Identify which cell holds the provided text, then report its (x, y) central coordinate. 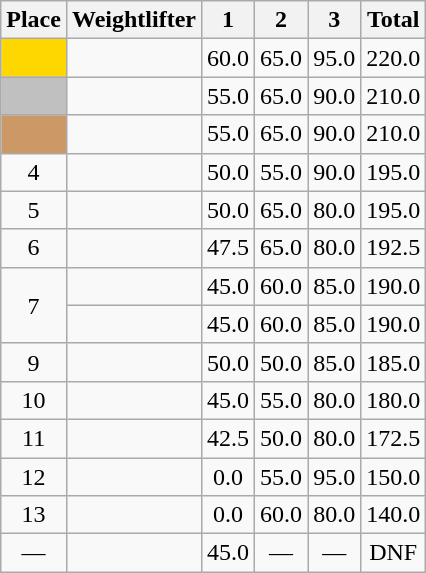
220.0 (394, 58)
172.5 (394, 438)
4 (34, 172)
9 (34, 362)
2 (282, 20)
Weightlifter (134, 20)
3 (334, 20)
42.5 (228, 438)
10 (34, 400)
192.5 (394, 248)
47.5 (228, 248)
5 (34, 210)
180.0 (394, 400)
Total (394, 20)
Place (34, 20)
150.0 (394, 477)
12 (34, 477)
7 (34, 305)
185.0 (394, 362)
140.0 (394, 515)
11 (34, 438)
1 (228, 20)
13 (34, 515)
6 (34, 248)
DNF (394, 553)
